From the cell containing the given text, extract its center point as (x, y) coordinate. 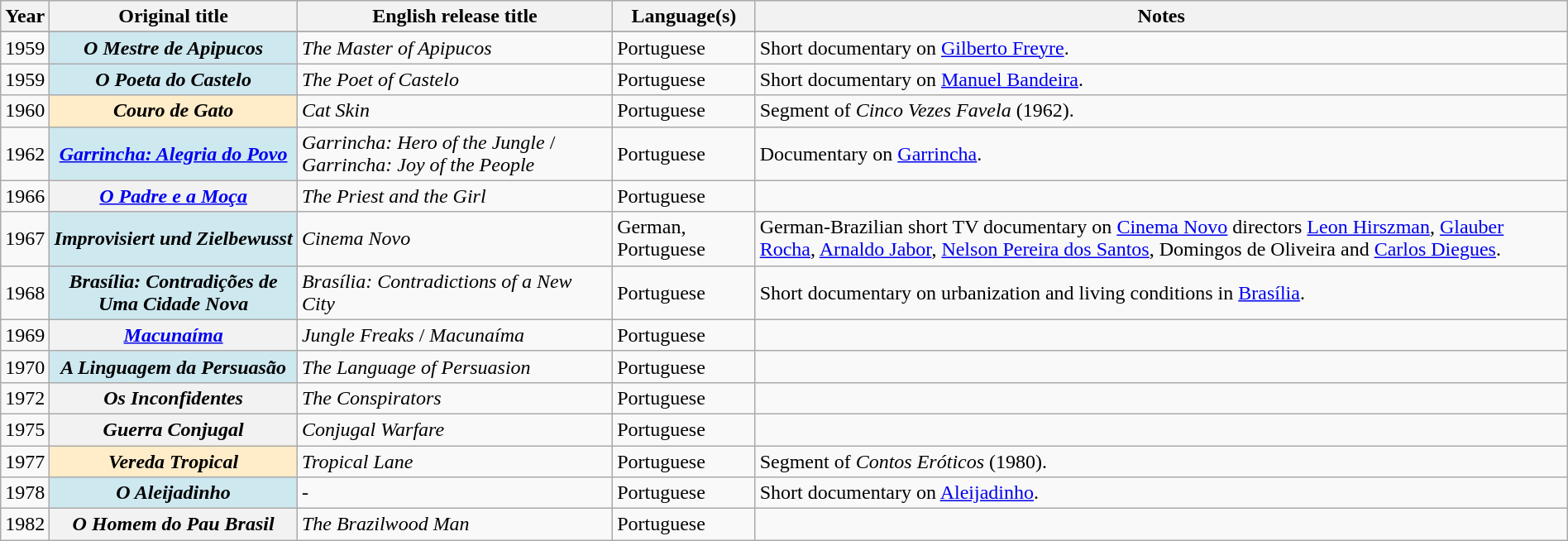
Year (25, 17)
1970 (25, 366)
Improvisiert und Zielbewusst (174, 238)
Garrincha: Hero of the Jungle / Garrincha: Joy of the People (455, 154)
Tropical Lane (455, 461)
Macunaíma (174, 335)
Cinema Novo (455, 238)
Garrincha: Alegria do Povo (174, 154)
Jungle Freaks / Macunaíma (455, 335)
Documentary on Garrincha. (1161, 154)
Brasília: Contradições de Uma Cidade Nova (174, 293)
A Linguagem da Persuasão (174, 366)
1978 (25, 493)
Language(s) (685, 17)
1977 (25, 461)
Short documentary on Manuel Bandeira. (1161, 79)
The Conspirators (455, 398)
Short documentary on Aleijadinho. (1161, 493)
Segment of Contos Eróticos (1980). (1161, 461)
The Language of Persuasion (455, 366)
O Padre e a Moça (174, 196)
The Brazilwood Man (455, 524)
Cat Skin (455, 111)
Conjugal Warfare (455, 429)
1969 (25, 335)
The Master of Apipucos (455, 48)
Vereda Tropical (174, 461)
1972 (25, 398)
1968 (25, 293)
Short documentary on urbanization and living conditions in Brasília. (1161, 293)
1975 (25, 429)
Os Inconfidentes (174, 398)
English release title (455, 17)
German, Portuguese (685, 238)
Couro de Gato (174, 111)
O Aleijadinho (174, 493)
1960 (25, 111)
Brasília: Contradictions of a New City (455, 293)
O Mestre de Apipucos (174, 48)
Guerra Conjugal (174, 429)
1966 (25, 196)
O Poeta do Castelo (174, 79)
Short documentary on Gilberto Freyre. (1161, 48)
1967 (25, 238)
The Priest and the Girl (455, 196)
O Homem do Pau Brasil (174, 524)
1982 (25, 524)
Notes (1161, 17)
- (455, 493)
The Poet of Castelo (455, 79)
Segment of Cinco Vezes Favela (1962). (1161, 111)
Original title (174, 17)
1962 (25, 154)
